Find where the given text appears and provide that cell's center as (X, Y) coordinate. 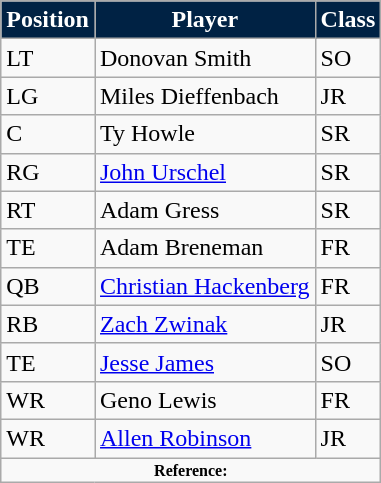
Miles Dieffenbach (204, 96)
C (48, 134)
Reference: (191, 470)
Geno Lewis (204, 400)
Adam Breneman (204, 248)
LG (48, 96)
Donovan Smith (204, 58)
RG (48, 172)
Position (48, 20)
LT (48, 58)
Player (204, 20)
Allen Robinson (204, 438)
Christian Hackenberg (204, 286)
QB (48, 286)
John Urschel (204, 172)
RT (48, 210)
Zach Zwinak (204, 324)
Ty Howle (204, 134)
Jesse James (204, 362)
RB (48, 324)
Class (348, 20)
Adam Gress (204, 210)
